For the text-containing cell, return its midpoint in (x, y) coordinate format. 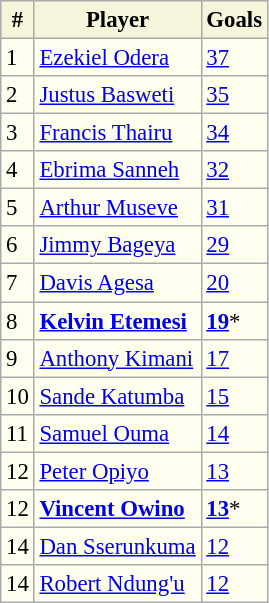
20 (234, 283)
Vincent Owino (118, 509)
Samuel Ouma (118, 433)
2 (18, 95)
Dan Sserunkuma (118, 546)
4 (18, 170)
Justus Basweti (118, 95)
32 (234, 170)
Jimmy Bageya (118, 245)
1 (18, 58)
Robert Ndung'u (118, 584)
11 (18, 433)
3 (18, 133)
Anthony Kimani (118, 358)
Goals (234, 20)
6 (18, 245)
8 (18, 321)
Kelvin Etemesi (118, 321)
13* (234, 509)
5 (18, 208)
Player (118, 20)
17 (234, 358)
34 (234, 133)
19* (234, 321)
Arthur Museve (118, 208)
31 (234, 208)
Ezekiel Odera (118, 58)
35 (234, 95)
9 (18, 358)
# (18, 20)
37 (234, 58)
Francis Thairu (118, 133)
15 (234, 396)
7 (18, 283)
Ebrima Sanneh (118, 170)
10 (18, 396)
Peter Opiyo (118, 471)
Sande Katumba (118, 396)
29 (234, 245)
13 (234, 471)
Davis Agesa (118, 283)
